Search for the cell housing the specified text and yield its (X, Y) center coordinate. 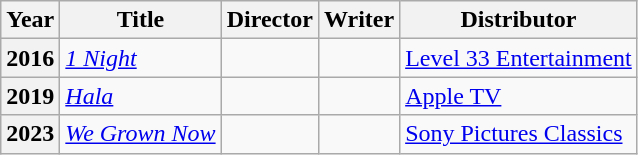
2019 (30, 96)
Hala (140, 96)
Sony Pictures Classics (519, 134)
Director (270, 20)
2023 (30, 134)
2016 (30, 58)
Apple TV (519, 96)
Level 33 Entertainment (519, 58)
Writer (358, 20)
Distributor (519, 20)
We Grown Now (140, 134)
1 Night (140, 58)
Year (30, 20)
Title (140, 20)
